Determine the [X, Y] coordinate at the center of the cell enclosing the given text.  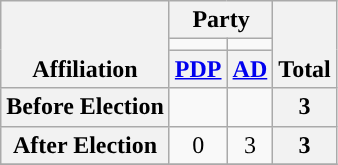
AD [250, 69]
0 [198, 145]
PDP [198, 69]
Before Election [86, 107]
Affiliation [86, 44]
After Election [86, 145]
Total [305, 44]
Party [220, 20]
